From the cell containing the given text, extract its center point as [x, y] coordinate. 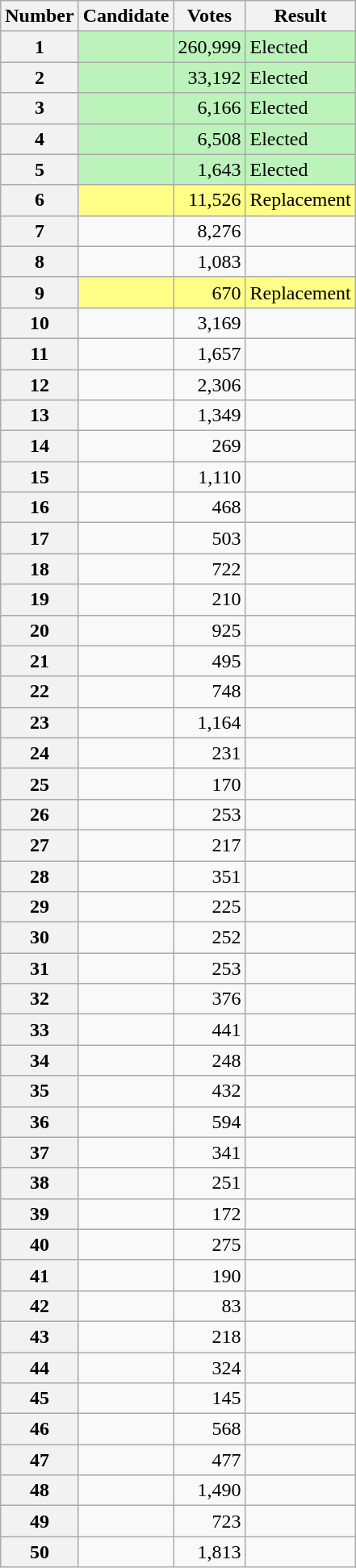
275 [210, 1244]
468 [210, 508]
27 [40, 845]
6 [40, 200]
13 [40, 416]
26 [40, 814]
2,306 [210, 385]
31 [40, 968]
37 [40, 1152]
49 [40, 1521]
Number [40, 16]
10 [40, 323]
12 [40, 385]
7 [40, 231]
46 [40, 1429]
41 [40, 1275]
748 [210, 692]
44 [40, 1368]
21 [40, 661]
20 [40, 630]
34 [40, 1060]
5 [40, 169]
145 [210, 1399]
2 [40, 77]
Result [300, 16]
35 [40, 1091]
1,349 [210, 416]
1,110 [210, 477]
269 [210, 446]
25 [40, 784]
39 [40, 1214]
722 [210, 569]
170 [210, 784]
1,643 [210, 169]
670 [210, 292]
Votes [210, 16]
33 [40, 1030]
376 [210, 999]
28 [40, 876]
43 [40, 1336]
1,164 [210, 722]
218 [210, 1336]
4 [40, 139]
6,166 [210, 108]
495 [210, 661]
477 [210, 1460]
225 [210, 907]
251 [210, 1183]
48 [40, 1491]
9 [40, 292]
50 [40, 1552]
3,169 [210, 323]
19 [40, 600]
45 [40, 1399]
32 [40, 999]
22 [40, 692]
1,813 [210, 1552]
11 [40, 353]
83 [210, 1306]
248 [210, 1060]
925 [210, 630]
1,657 [210, 353]
47 [40, 1460]
503 [210, 538]
3 [40, 108]
231 [210, 753]
14 [40, 446]
594 [210, 1122]
1 [40, 47]
15 [40, 477]
30 [40, 938]
11,526 [210, 200]
252 [210, 938]
172 [210, 1214]
16 [40, 508]
324 [210, 1368]
8 [40, 261]
568 [210, 1429]
8,276 [210, 231]
24 [40, 753]
6,508 [210, 139]
1,490 [210, 1491]
210 [210, 600]
1,083 [210, 261]
17 [40, 538]
42 [40, 1306]
18 [40, 569]
23 [40, 722]
38 [40, 1183]
40 [40, 1244]
441 [210, 1030]
33,192 [210, 77]
260,999 [210, 47]
29 [40, 907]
351 [210, 876]
36 [40, 1122]
432 [210, 1091]
Candidate [126, 16]
217 [210, 845]
723 [210, 1521]
341 [210, 1152]
190 [210, 1275]
